Provide the (X, Y) coordinate of the cell's center where the given text is located.  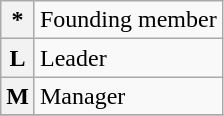
Manager (128, 96)
* (18, 20)
L (18, 58)
Founding member (128, 20)
Leader (128, 58)
M (18, 96)
